Search for the cell housing the specified text and yield its [X, Y] center coordinate. 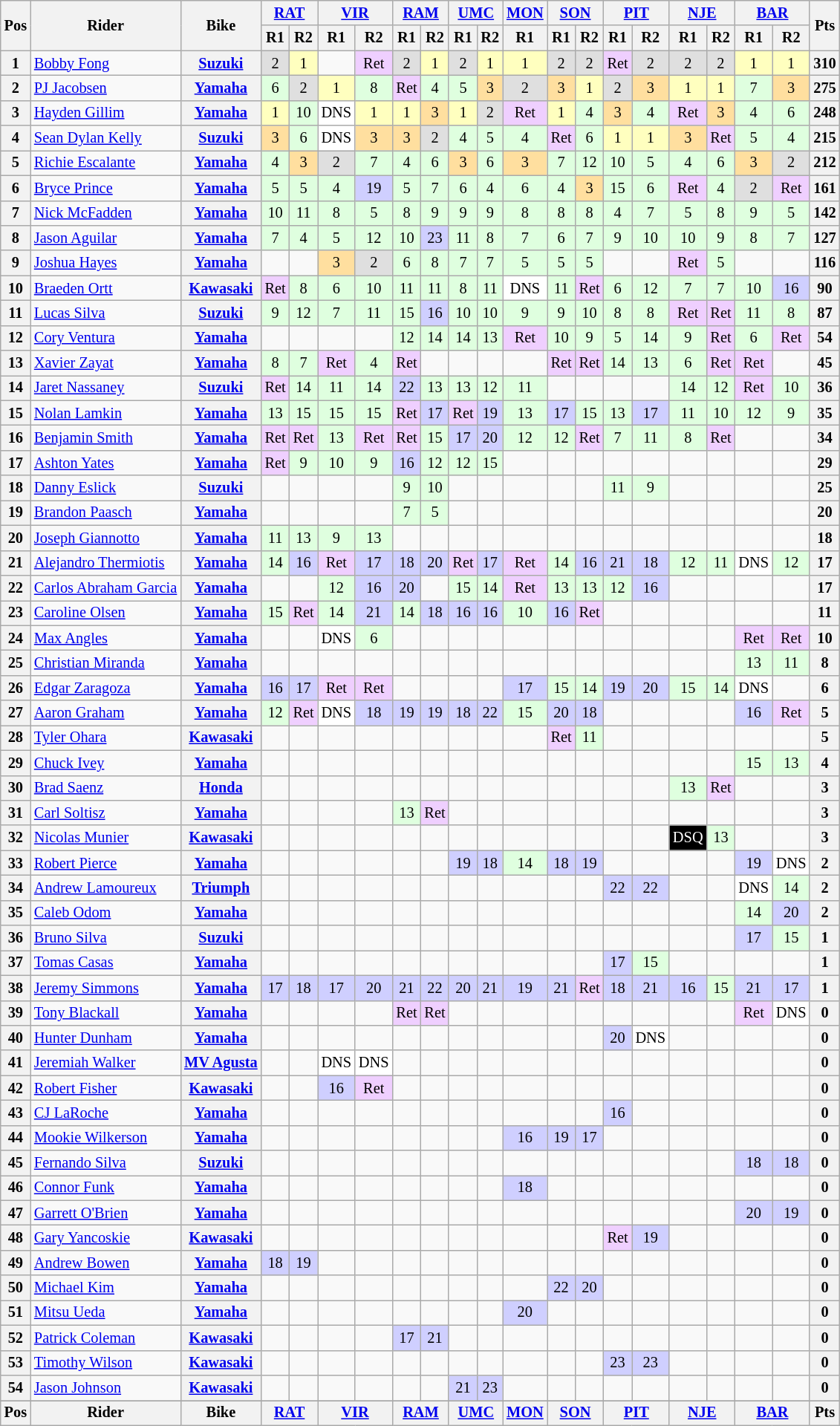
Garrett O'Brien [105, 1213]
Bobby Fong [105, 63]
215 [824, 138]
Xavier Zayat [105, 363]
Mitsu Ueda [105, 1312]
Carlos Abraham Garcia [105, 587]
142 [824, 213]
37 [16, 963]
42 [16, 1088]
Patrick Coleman [105, 1338]
Tomas Casas [105, 963]
40 [16, 1038]
51 [16, 1312]
52 [16, 1338]
Fernando Silva [105, 1163]
Jason Aguilar [105, 238]
MV Agusta [221, 1063]
Danny Eslick [105, 488]
Nick McFadden [105, 213]
Caroline Olsen [105, 613]
212 [824, 163]
Carl Soltisz [105, 813]
49 [16, 1263]
Cory Ventura [105, 338]
32 [16, 838]
Joshua Hayes [105, 263]
Benjamin Smith [105, 437]
38 [16, 988]
Aaron Graham [105, 713]
Andrew Lamoureux [105, 888]
Sean Dylan Kelly [105, 138]
Nicolas Munier [105, 838]
Max Angles [105, 638]
Triumph [221, 888]
Chuck Ivey [105, 763]
Alejandro Thermiotis [105, 563]
Jason Johnson [105, 1387]
310 [824, 63]
Jeremy Simmons [105, 988]
50 [16, 1288]
Lucas Silva [105, 313]
28 [16, 738]
Ashton Yates [105, 463]
Brad Saenz [105, 788]
Robert Pierce [105, 863]
Hunter Dunham [105, 1038]
Tony Blackall [105, 1013]
Mookie Wilkerson [105, 1138]
Hayden Gillim [105, 113]
Connor Funk [105, 1188]
Jeremiah Walker [105, 1063]
Gary Yancoskie [105, 1238]
47 [16, 1213]
Christian Miranda [105, 662]
Timothy Wilson [105, 1363]
48 [16, 1238]
CJ LaRoche [105, 1113]
Braeden Ortt [105, 288]
27 [16, 713]
30 [16, 788]
53 [16, 1363]
44 [16, 1138]
87 [824, 313]
39 [16, 1013]
Bruno Silva [105, 938]
Honda [221, 788]
Edgar Zaragoza [105, 688]
116 [824, 263]
127 [824, 238]
Bryce Prince [105, 188]
24 [16, 638]
Brandon Paasch [105, 512]
248 [824, 113]
Nolan Lamkin [105, 413]
Richie Escalante [105, 163]
43 [16, 1113]
Joseph Giannotto [105, 538]
46 [16, 1188]
26 [16, 688]
Tyler Ohara [105, 738]
161 [824, 188]
33 [16, 863]
Jaret Nassaney [105, 388]
Caleb Odom [105, 913]
DSQ [688, 838]
Andrew Bowen [105, 1263]
41 [16, 1063]
PJ Jacobsen [105, 88]
90 [824, 288]
Michael Kim [105, 1288]
275 [824, 88]
31 [16, 813]
Robert Fisher [105, 1088]
